Provide the (x, y) coordinate of the cell's center where the given text is located.  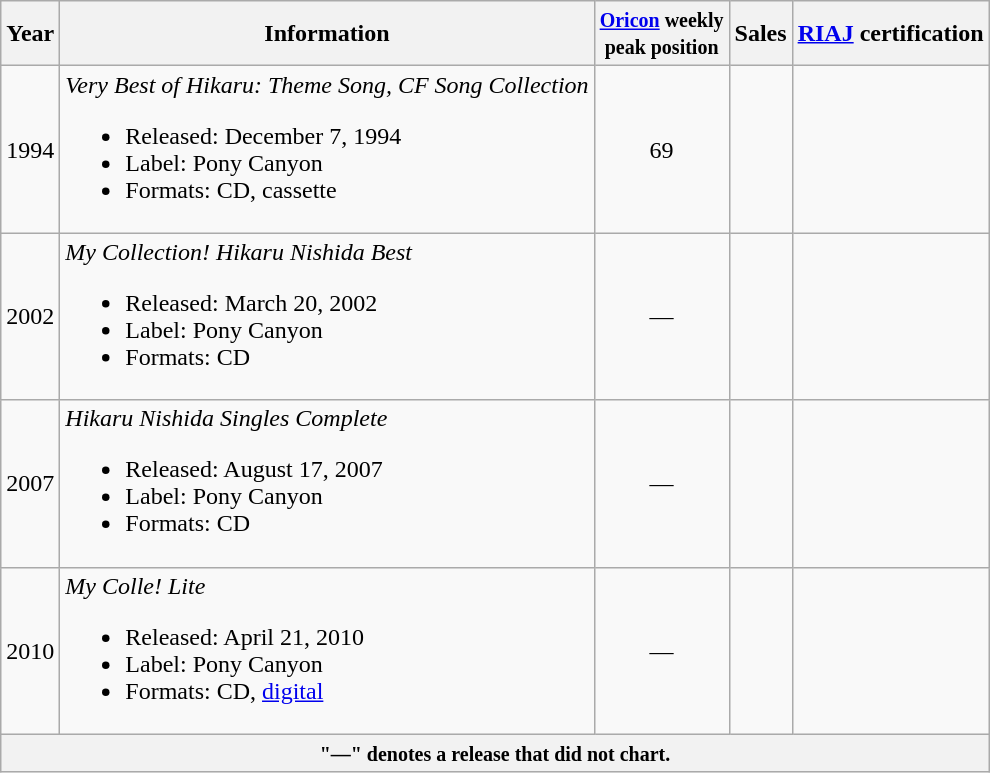
69 (662, 150)
Very Best of Hikaru: Theme Song, CF Song CollectionReleased: December 7, 1994Label: Pony CanyonFormats: CD, cassette (327, 150)
"—" denotes a release that did not chart. (495, 753)
Hikaru Nishida Singles CompleteReleased: August 17, 2007Label: Pony CanyonFormats: CD (327, 484)
Year (30, 34)
2002 (30, 316)
2010 (30, 650)
1994 (30, 150)
2007 (30, 484)
My Collection! Hikaru Nishida BestReleased: March 20, 2002Label: Pony CanyonFormats: CD (327, 316)
Information (327, 34)
RIAJ certification (890, 34)
Oricon weeklypeak position (662, 34)
My Colle! LiteReleased: April 21, 2010Label: Pony CanyonFormats: CD, digital (327, 650)
Sales (760, 34)
